Provide the (X, Y) coordinate of the cell's center where the given text is located.  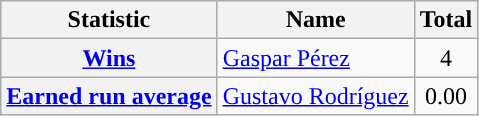
Gustavo Rodríguez (316, 96)
Total (446, 20)
Statistic (109, 20)
0.00 (446, 96)
Name (316, 20)
Earned run average (109, 96)
4 (446, 58)
Gaspar Pérez (316, 58)
Wins (109, 58)
